Output the [x, y] coordinate of the center of the cell containing the given text.  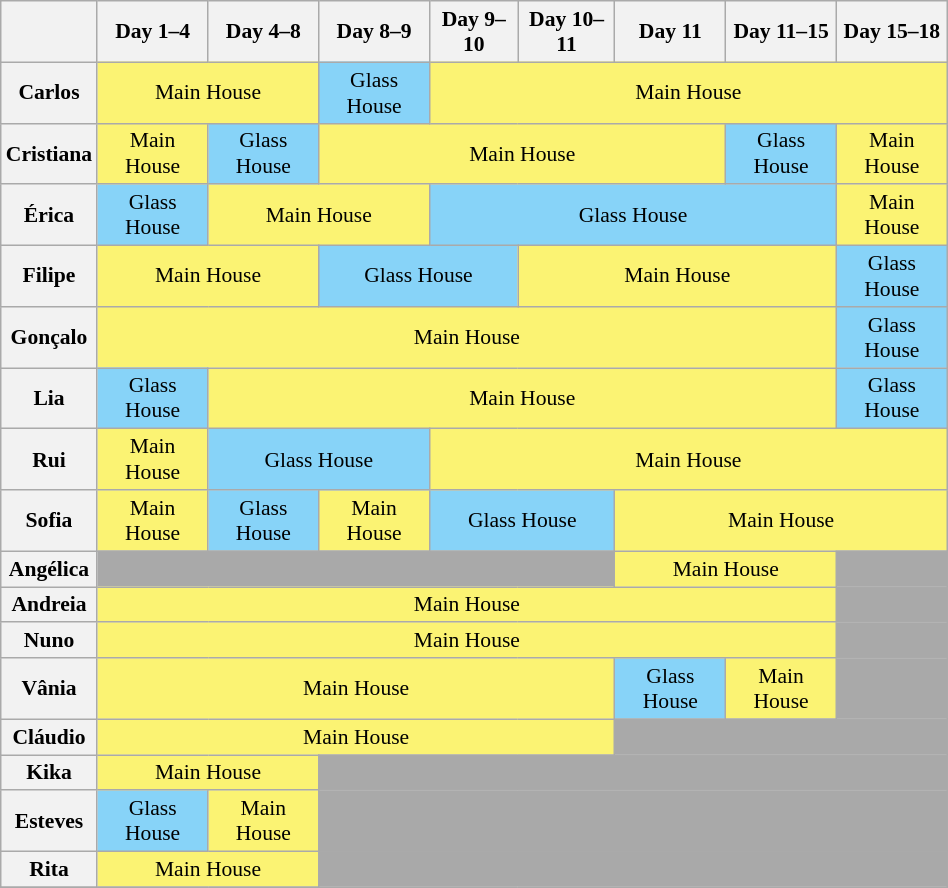
Esteves [49, 822]
Filipe [49, 276]
Sofia [49, 520]
Érica [49, 216]
Day 11–15 [782, 32]
Day 9–10 [474, 32]
Lia [49, 398]
Day 10–11 [566, 32]
Nuno [49, 641]
Kika [49, 773]
Vânia [49, 688]
Rita [49, 870]
Gonçalo [49, 338]
Day 8–9 [374, 32]
Day 15–18 [892, 32]
Rui [49, 460]
Cristiana [49, 154]
Day 11 [670, 32]
Angélica [49, 569]
Carlos [49, 92]
Day 1–4 [152, 32]
Andreia [49, 605]
Day 4–8 [264, 32]
Cláudio [49, 737]
